Return the [X, Y] coordinate for the center point of the cell that contains the specified text.  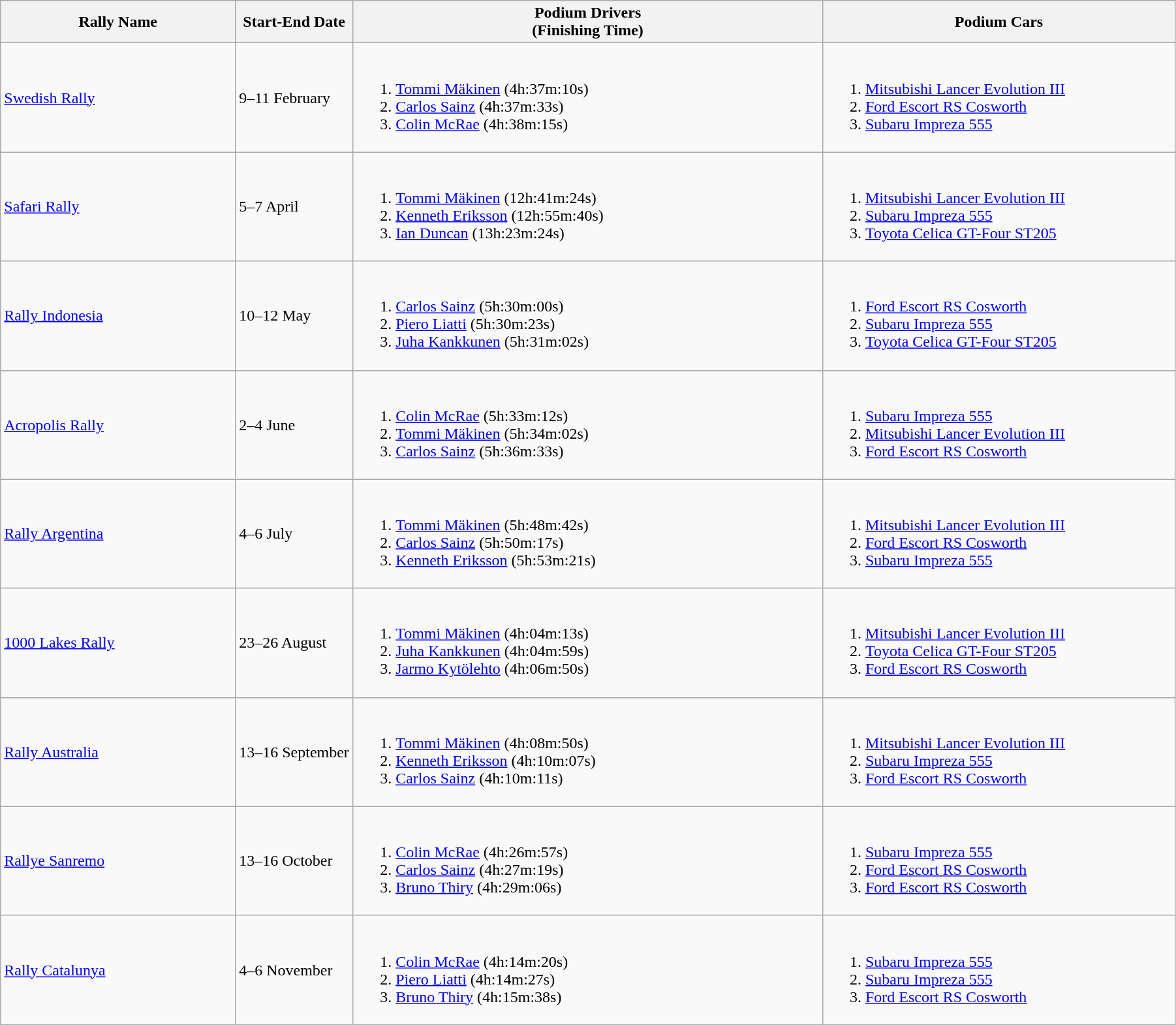
Rallye Sanremo [118, 860]
9–11 February [294, 98]
23–26 August [294, 642]
13–16 September [294, 752]
13–16 October [294, 860]
5–7 April [294, 206]
Rally Argentina [118, 534]
Rally Indonesia [118, 316]
Subaru Impreza 555Subaru Impreza 555Ford Escort RS Cosworth [998, 970]
Rally Australia [118, 752]
Mitsubishi Lancer Evolution IIIToyota Celica GT-Four ST205Ford Escort RS Cosworth [998, 642]
Tommi Mäkinen (5h:48m:42s) Carlos Sainz (5h:50m:17s) Kenneth Eriksson (5h:53m:21s) [588, 534]
Subaru Impreza 555Mitsubishi Lancer Evolution IIIFord Escort RS Cosworth [998, 424]
Colin McRae (4h:14m:20s) Piero Liatti (4h:14m:27s) Bruno Thiry (4h:15m:38s) [588, 970]
1000 Lakes Rally [118, 642]
Tommi Mäkinen (4h:04m:13s) Juha Kankkunen (4h:04m:59s) Jarmo Kytölehto (4h:06m:50s) [588, 642]
Colin McRae (5h:33m:12s) Tommi Mäkinen (5h:34m:02s) Carlos Sainz (5h:36m:33s) [588, 424]
Safari Rally [118, 206]
Swedish Rally [118, 98]
Tommi Mäkinen (12h:41m:24s) Kenneth Eriksson (12h:55m:40s) Ian Duncan (13h:23m:24s) [588, 206]
Rally Name [118, 22]
Ford Escort RS CosworthSubaru Impreza 555Toyota Celica GT-Four ST205 [998, 316]
2–4 June [294, 424]
Tommi Mäkinen (4h:37m:10s) Carlos Sainz (4h:37m:33s) Colin McRae (4h:38m:15s) [588, 98]
10–12 May [294, 316]
Carlos Sainz (5h:30m:00s) Piero Liatti (5h:30m:23s) Juha Kankkunen (5h:31m:02s) [588, 316]
4–6 July [294, 534]
Tommi Mäkinen (4h:08m:50s) Kenneth Eriksson (4h:10m:07s) Carlos Sainz (4h:10m:11s) [588, 752]
Mitsubishi Lancer Evolution IIISubaru Impreza 555Ford Escort RS Cosworth [998, 752]
4–6 November [294, 970]
Rally Catalunya [118, 970]
Acropolis Rally [118, 424]
Podium Cars [998, 22]
Podium Drivers (Finishing Time) [588, 22]
Mitsubishi Lancer Evolution IIISubaru Impreza 555Toyota Celica GT-Four ST205 [998, 206]
Subaru Impreza 555Ford Escort RS CosworthFord Escort RS Cosworth [998, 860]
Colin McRae (4h:26m:57s) Carlos Sainz (4h:27m:19s) Bruno Thiry (4h:29m:06s) [588, 860]
Start-End Date [294, 22]
